From the cell containing the given text, extract its center point as [X, Y] coordinate. 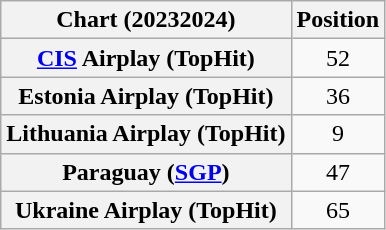
Estonia Airplay (TopHit) [146, 96]
Position [338, 20]
Lithuania Airplay (TopHit) [146, 134]
52 [338, 58]
CIS Airplay (TopHit) [146, 58]
Paraguay (SGP) [146, 172]
9 [338, 134]
Ukraine Airplay (TopHit) [146, 210]
36 [338, 96]
Chart (20232024) [146, 20]
47 [338, 172]
65 [338, 210]
